Detect which cell encompasses the target text, then output its (X, Y) center coordinate. 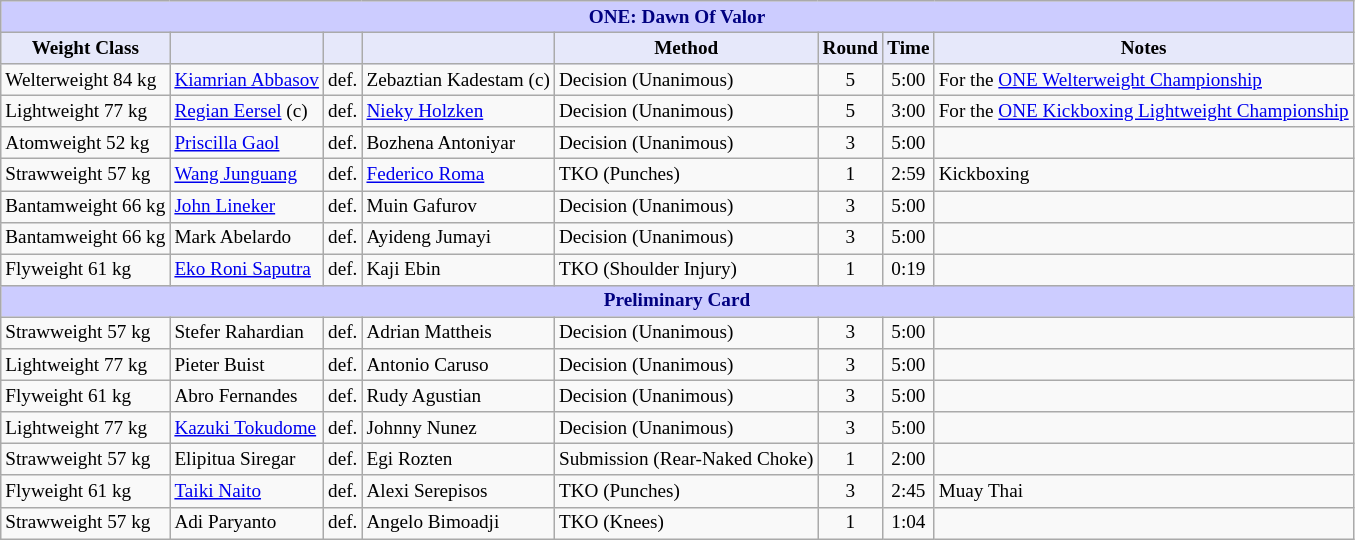
Rudy Agustian (458, 396)
Muay Thai (1144, 491)
Johnny Nunez (458, 428)
Pieter Buist (247, 365)
Adrian Mattheis (458, 333)
John Lineker (247, 206)
2:00 (908, 460)
Weight Class (86, 48)
0:19 (908, 270)
Ayideng Jumayi (458, 238)
3:00 (908, 111)
Federico Roma (458, 175)
2:45 (908, 491)
Priscilla Gaol (247, 143)
Stefer Rahardian (247, 333)
Submission (Rear-Naked Choke) (686, 460)
Antonio Caruso (458, 365)
ONE: Dawn Of Valor (677, 17)
Kaji Ebin (458, 270)
Kiamrian Abbasov (247, 80)
Alexi Serepisos (458, 491)
Regian Eersel (c) (247, 111)
Method (686, 48)
Kazuki Tokudome (247, 428)
Notes (1144, 48)
Eko Roni Saputra (247, 270)
Mark Abelardo (247, 238)
2:59 (908, 175)
Abro Fernandes (247, 396)
Bozhena Antoniyar (458, 143)
For the ONE Kickboxing Lightweight Championship (1144, 111)
Taiki Naito (247, 491)
Welterweight 84 kg (86, 80)
TKO (Shoulder Injury) (686, 270)
Egi Rozten (458, 460)
Time (908, 48)
Nieky Holzken (458, 111)
Angelo Bimoadji (458, 523)
Wang Junguang (247, 175)
1:04 (908, 523)
Kickboxing (1144, 175)
TKO (Knees) (686, 523)
Round (850, 48)
Preliminary Card (677, 301)
Atomweight 52 kg (86, 143)
For the ONE Welterweight Championship (1144, 80)
Elipitua Siregar (247, 460)
Adi Paryanto (247, 523)
Zebaztian Kadestam (c) (458, 80)
Muin Gafurov (458, 206)
